Provide the [x, y] coordinate of the cell's center where the given text is located.  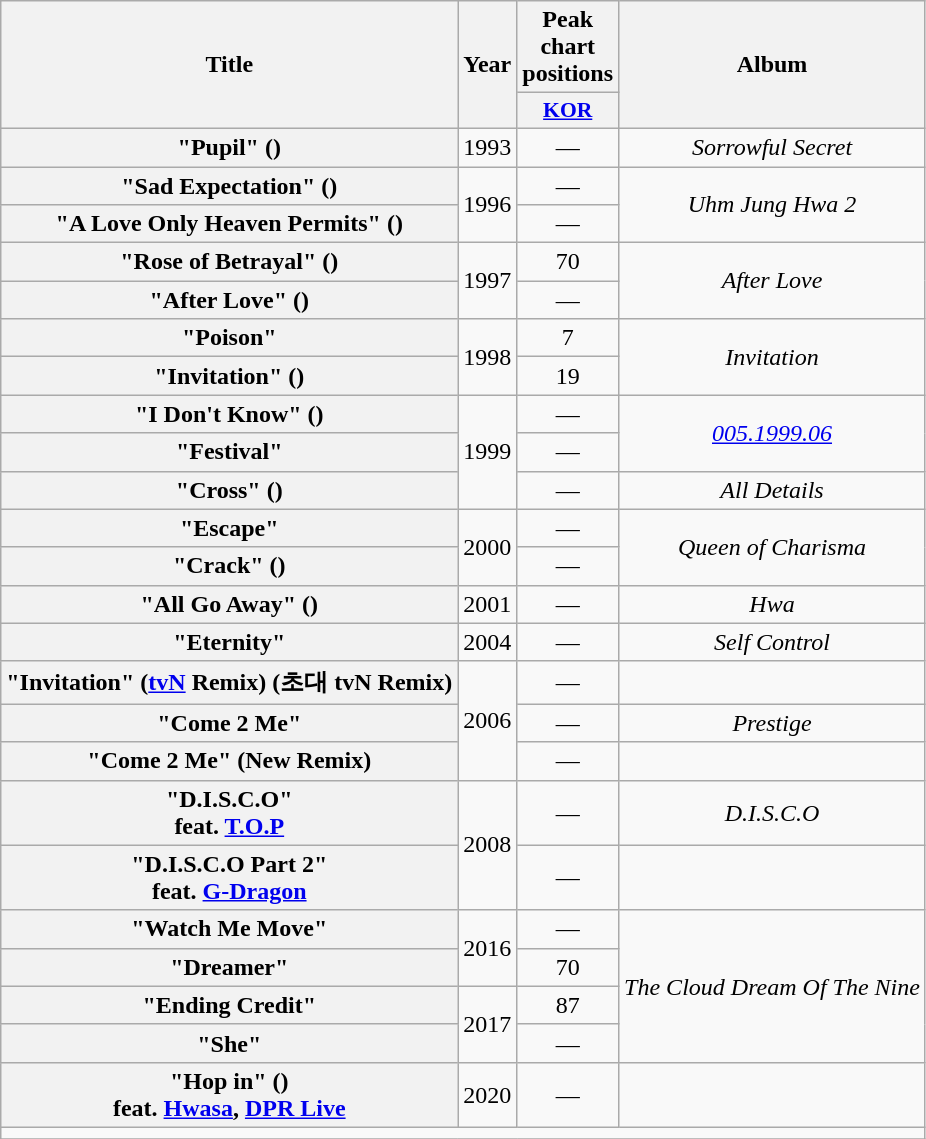
1996 [488, 204]
Peak chart positions [568, 47]
"Cross" () [230, 490]
D.I.S.C.O [772, 812]
Year [488, 65]
"Escape" [230, 528]
1993 [488, 147]
After Love [772, 281]
"She" [230, 1043]
Invitation [772, 357]
All Details [772, 490]
1997 [488, 281]
1999 [488, 452]
KOR [568, 111]
The Cloud Dream Of The Nine [772, 986]
"Come 2 Me" (New Remix) [230, 761]
Uhm Jung Hwa 2 [772, 204]
"Eternity" [230, 642]
"Invitation" () [230, 376]
"Rose of Betrayal" () [230, 262]
"D.I.S.C.O Part 2"feat. G-Dragon [230, 878]
Queen of Charisma [772, 547]
Album [772, 65]
"Come 2 Me" [230, 723]
"Invitation" (tvN Remix) (초대 tvN Remix) [230, 682]
"All Go Away" () [230, 604]
2020 [488, 1094]
"Hop in" ()feat. Hwasa, DPR Live [230, 1094]
"Watch Me Move" [230, 929]
"Crack" () [230, 566]
"I Don't Know" () [230, 414]
87 [568, 1005]
"Pupil" () [230, 147]
"Sad Expectation" () [230, 185]
"After Love" () [230, 300]
"Festival" [230, 452]
2006 [488, 720]
2000 [488, 547]
2008 [488, 845]
2001 [488, 604]
2004 [488, 642]
7 [568, 338]
"D.I.S.C.O"feat. T.O.P [230, 812]
1998 [488, 357]
Prestige [772, 723]
Hwa [772, 604]
005.1999.06 [772, 433]
"Ending Credit" [230, 1005]
"A Love Only Heaven Permits" () [230, 224]
"Poison" [230, 338]
Self Control [772, 642]
2017 [488, 1024]
Title [230, 65]
19 [568, 376]
2016 [488, 948]
"Dreamer" [230, 967]
Sorrowful Secret [772, 147]
